Capture the cell that displays the provided text and extract its [X, Y] central coordinate. 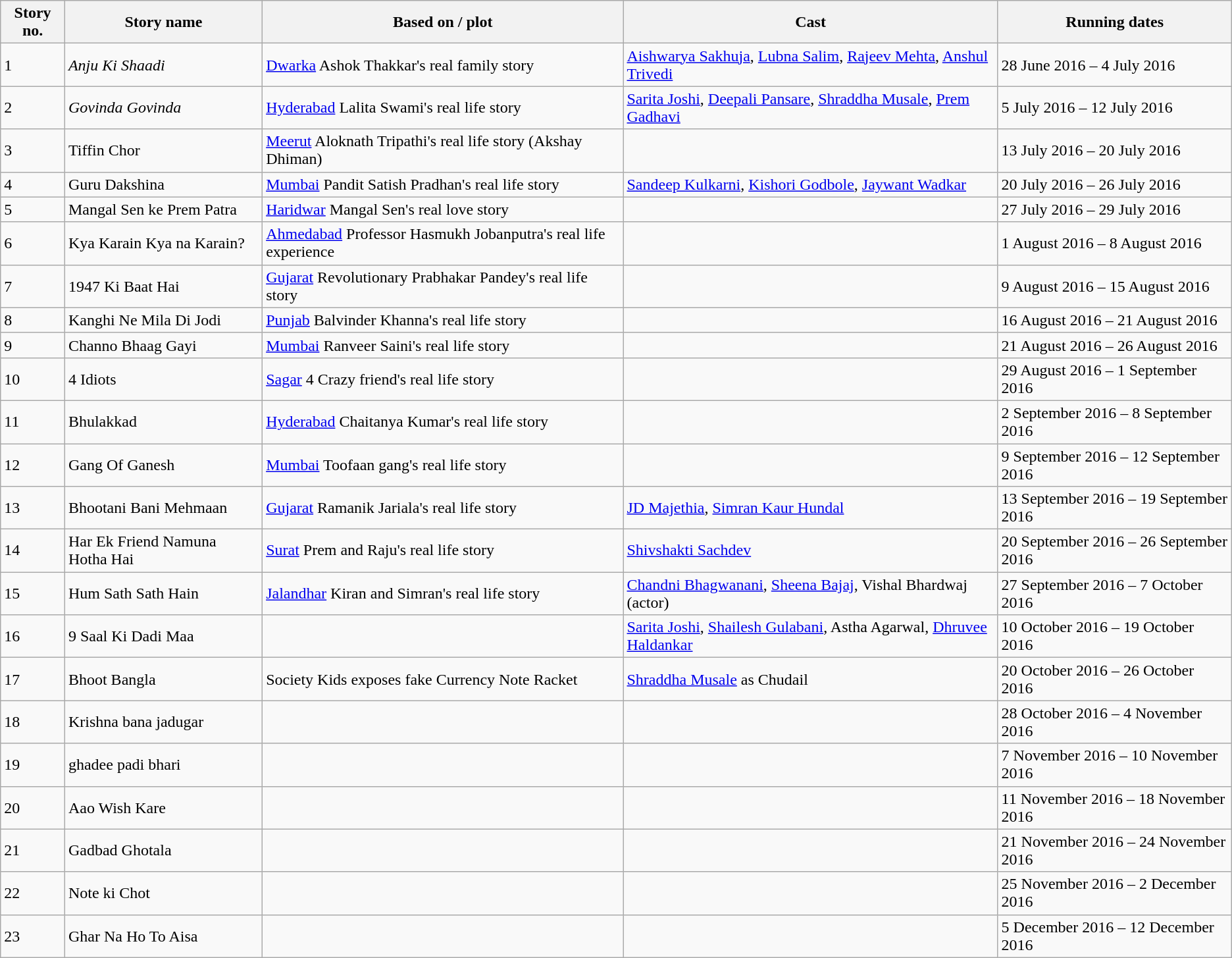
Note ki Chot [163, 893]
13 July 2016 – 20 July 2016 [1115, 150]
Ghar Na Ho To Aisa [163, 936]
14 [33, 550]
20 September 2016 – 26 September 2016 [1115, 550]
10 [33, 379]
25 November 2016 – 2 December 2016 [1115, 893]
Mumbai Pandit Satish Pradhan's real life story [443, 184]
9 August 2016 – 15 August 2016 [1115, 286]
9 [33, 345]
5 July 2016 – 12 July 2016 [1115, 108]
Ahmedabad Professor Hasmukh Jobanputra's real life experience [443, 244]
20 [33, 807]
23 [33, 936]
Govinda Govinda [163, 108]
Sandeep Kulkarni, Kishori Godbole, Jaywant Wadkar [811, 184]
8 [33, 320]
ghadee padi bhari [163, 765]
20 October 2016 – 26 October 2016 [1115, 679]
2 [33, 108]
29 August 2016 – 1 September 2016 [1115, 379]
Chandni Bhagwanani, Sheena Bajaj, Vishal Bhardwaj (actor) [811, 594]
Jalandhar Kiran and Simran's real life story [443, 594]
4 Idiots [163, 379]
5 December 2016 – 12 December 2016 [1115, 936]
21 August 2016 – 26 August 2016 [1115, 345]
Punjab Balvinder Khanna's real life story [443, 320]
Kya Karain Kya na Karain? [163, 244]
Mumbai Toofaan gang's real life story [443, 465]
Tiffin Chor [163, 150]
JD Majethia, Simran Kaur Hundal [811, 508]
13 [33, 508]
1 [33, 65]
Haridwar Mangal Sen's real love story [443, 209]
Channo Bhaag Gayi [163, 345]
Dwarka Ashok Thakkar's real family story [443, 65]
Society Kids exposes fake Currency Note Racket [443, 679]
Surat Prem and Raju's real life story [443, 550]
9 September 2016 – 12 September 2016 [1115, 465]
7 November 2016 – 10 November 2016 [1115, 765]
4 [33, 184]
6 [33, 244]
1947 Ki Baat Hai [163, 286]
Gujarat Revolutionary Prabhakar Pandey's real life story [443, 286]
21 [33, 851]
Guru Dakshina [163, 184]
17 [33, 679]
Shraddha Musale as Chudail [811, 679]
Based on / plot [443, 22]
Kanghi Ne Mila Di Jodi [163, 320]
Bhulakkad [163, 421]
Gujarat Ramanik Jariala's real life story [443, 508]
22 [33, 893]
Krishna bana jadugar [163, 722]
20 July 2016 – 26 July 2016 [1115, 184]
Gadbad Ghotala [163, 851]
Gang Of Ganesh [163, 465]
18 [33, 722]
16 August 2016 – 21 August 2016 [1115, 320]
9 Saal Ki Dadi Maa [163, 636]
Bhootani Bani Mehmaan [163, 508]
28 October 2016 – 4 November 2016 [1115, 722]
7 [33, 286]
Sagar 4 Crazy friend's real life story [443, 379]
21 November 2016 – 24 November 2016 [1115, 851]
Har Ek Friend Namuna Hotha Hai [163, 550]
28 June 2016 – 4 July 2016 [1115, 65]
Shivshakti Sachdev [811, 550]
11 [33, 421]
Sarita Joshi, Shailesh Gulabani, Astha Agarwal, Dhruvee Haldankar [811, 636]
Story name [163, 22]
15 [33, 594]
Aishwarya Sakhuja, Lubna Salim, Rajeev Mehta, Anshul Trivedi [811, 65]
1 August 2016 – 8 August 2016 [1115, 244]
3 [33, 150]
Aao Wish Kare [163, 807]
Anju Ki Shaadi [163, 65]
Mangal Sen ke Prem Patra [163, 209]
10 October 2016 – 19 October 2016 [1115, 636]
12 [33, 465]
19 [33, 765]
Hyderabad Chaitanya Kumar's real life story [443, 421]
Sarita Joshi, Deepali Pansare, Shraddha Musale, Prem Gadhavi [811, 108]
16 [33, 636]
Story no. [33, 22]
Hum Sath Sath Hain [163, 594]
Running dates [1115, 22]
Cast [811, 22]
Hyderabad Lalita Swami's real life story [443, 108]
Mumbai Ranveer Saini's real life story [443, 345]
27 July 2016 – 29 July 2016 [1115, 209]
2 September 2016 – 8 September 2016 [1115, 421]
Bhoot Bangla [163, 679]
Meerut Aloknath Tripathi's real life story (Akshay Dhiman) [443, 150]
11 November 2016 – 18 November 2016 [1115, 807]
13 September 2016 – 19 September 2016 [1115, 508]
5 [33, 209]
27 September 2016 – 7 October 2016 [1115, 594]
